For the text-containing cell, return its midpoint in [x, y] coordinate format. 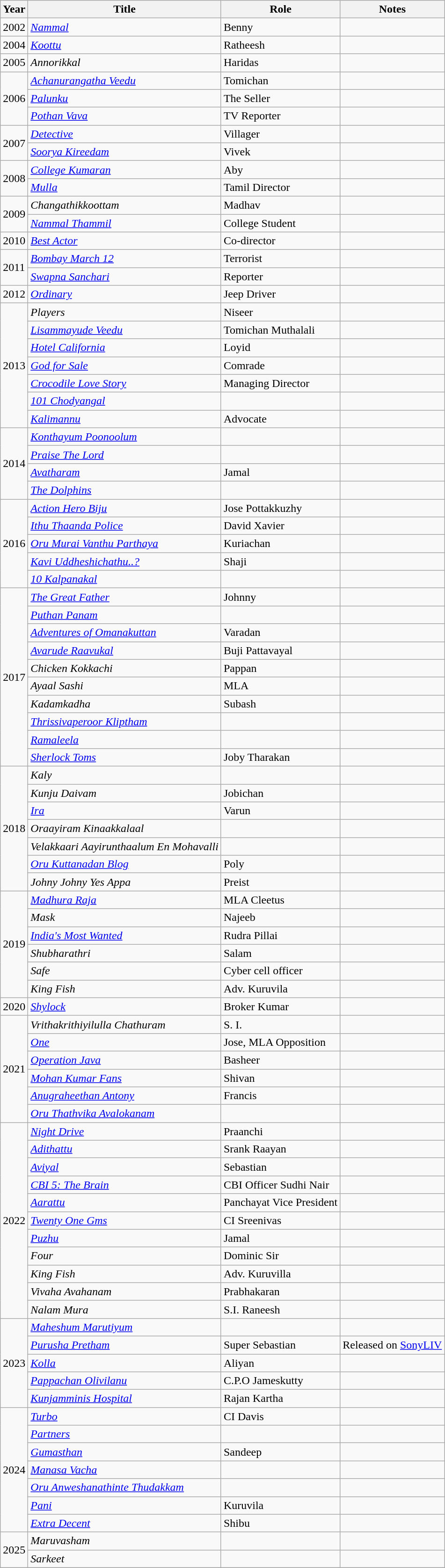
2024 [14, 1470]
David Xavier [280, 526]
2016 [14, 543]
Action Hero Biju [124, 508]
Avatharam [124, 472]
Jeep Driver [280, 294]
Soorya Kireedam [124, 152]
Ratheesh [280, 45]
Best Actor [124, 241]
2013 [14, 365]
Nammal Thammil [124, 223]
Francis [280, 1096]
Oru Thathvika Avalokanam [124, 1114]
2004 [14, 45]
Rudra Pillai [280, 935]
Palunku [124, 98]
CI Davis [280, 1416]
The Dolphins [124, 490]
Players [124, 312]
2022 [14, 1220]
Aby [280, 169]
Buji Pattavayal [280, 650]
Varun [280, 811]
Gumasthan [124, 1452]
Ordinary [124, 294]
Night Drive [124, 1131]
S. I. [280, 1024]
College Kumaran [124, 169]
Maruvasham [124, 1541]
Sebastian [280, 1167]
Shaji [280, 562]
Poly [280, 864]
Rajan Kartha [280, 1399]
Anugraheethan Antony [124, 1096]
Puthan Panam [124, 615]
Pappan [280, 668]
Broker Kumar [280, 1006]
2002 [14, 27]
Terrorist [280, 259]
Oru Anweshanathinte Thudakkam [124, 1488]
Sandeep [280, 1452]
Notes [392, 9]
Konthayum Poonoolum [124, 437]
Loyid [280, 348]
Advocate [280, 419]
The Seller [280, 98]
2007 [14, 143]
Vivek [280, 152]
C.P.O Jameskutty [280, 1381]
Purusha Pretham [124, 1345]
2008 [14, 178]
Shubharathri [124, 953]
Manasa Vacha [124, 1470]
Kaly [124, 775]
Jose Pottakkuzhy [280, 508]
Pani [124, 1505]
Managing Director [280, 383]
Pappachan Olivilanu [124, 1381]
Detective [124, 134]
Operation Java [124, 1060]
Villager [280, 134]
Shylock [124, 1006]
Sherlock Toms [124, 757]
One [124, 1042]
Preist [280, 882]
Kolla [124, 1363]
2010 [14, 241]
Panchayat Vice President [280, 1203]
Vivaha Avahanam [124, 1291]
Kalimannu [124, 419]
Cyber cell officer [280, 971]
Aarattu [124, 1203]
Ira [124, 811]
Kadamkadha [124, 704]
CBI Officer Sudhi Nair [280, 1185]
Oraayiram Kinaakkalaal [124, 829]
Four [124, 1256]
Tomichan Muthalali [280, 330]
Madhura Raja [124, 900]
Velakkaari Aayirunthaalum En Mohavalli [124, 846]
Maheshum Marutiyum [124, 1327]
CI Sreenivas [280, 1220]
MLA [280, 686]
Twenty One Gms [124, 1220]
Hotel California [124, 348]
Safe [124, 971]
2019 [14, 944]
Oru Murai Vanthu Parthaya [124, 544]
101 Chodyangal [124, 401]
Adventures of Omanakuttan [124, 633]
College Student [280, 223]
2011 [14, 268]
Vrithakrithiyilulla Chathuram [124, 1024]
Title [124, 9]
Adithattu [124, 1149]
Mulla [124, 187]
Ithu Thaanda Police [124, 526]
2018 [14, 828]
Niseer [280, 312]
Super Sebastian [280, 1345]
2012 [14, 294]
Kuriachan [280, 544]
Role [280, 9]
Prabhakaran [280, 1291]
Kunju Daivam [124, 793]
Aliyan [280, 1363]
Aviyal [124, 1167]
Salam [280, 953]
Varadan [280, 633]
MLA Cleetus [280, 900]
Released on SonyLIV [392, 1345]
India's Most Wanted [124, 935]
Swapna Sanchari [124, 277]
Adv. Kuruvila [280, 989]
Tomichan [280, 80]
Chicken Kokkachi [124, 668]
Comrade [280, 365]
Kunjamminis Hospital [124, 1399]
Haridas [280, 63]
Adv. Kuruvilla [280, 1274]
Ramaleela [124, 739]
God for Sale [124, 365]
TV Reporter [280, 116]
2025 [14, 1550]
Nalam Mura [124, 1309]
Oru Kuttanadan Blog [124, 864]
Extra Decent [124, 1523]
Ayaal Sashi [124, 686]
2006 [14, 98]
Reporter [280, 277]
2017 [14, 678]
2005 [14, 63]
Lisammayude Veedu [124, 330]
The Great Father [124, 597]
Joby Tharakan [280, 757]
Turbo [124, 1416]
2021 [14, 1069]
Pothan Vava [124, 116]
10 Kalpanakal [124, 579]
Shibu [280, 1523]
Crocodile Love Story [124, 383]
Johny Johny Yes Appa [124, 882]
Puzhu [124, 1238]
Najeeb [280, 918]
Sarkeet [124, 1559]
Dominic Sir [280, 1256]
Co-director [280, 241]
2009 [14, 214]
Mask [124, 918]
2020 [14, 1006]
Koottu [124, 45]
Partners [124, 1434]
Changathikkoottam [124, 205]
2014 [14, 463]
Tamil Director [280, 187]
Shivan [280, 1078]
Praise The Lord [124, 454]
Jobichan [280, 793]
CBI 5: The Brain [124, 1185]
Nammal [124, 27]
Jose, MLA Opposition [280, 1042]
Subash [280, 704]
Annorikkal [124, 63]
Benny [280, 27]
Year [14, 9]
Bombay March 12 [124, 259]
Srank Raayan [280, 1149]
2023 [14, 1363]
Thrissivaperoor Kliptham [124, 722]
Kavi Uddheshichathu..? [124, 562]
Praanchi [280, 1131]
Mohan Kumar Fans [124, 1078]
S.I. Raneesh [280, 1309]
Johnny [280, 597]
Basheer [280, 1060]
Achanurangatha Veedu [124, 80]
Madhav [280, 205]
Avarude Raavukal [124, 650]
Kuruvila [280, 1505]
